For the text-containing cell, return its midpoint in [x, y] coordinate format. 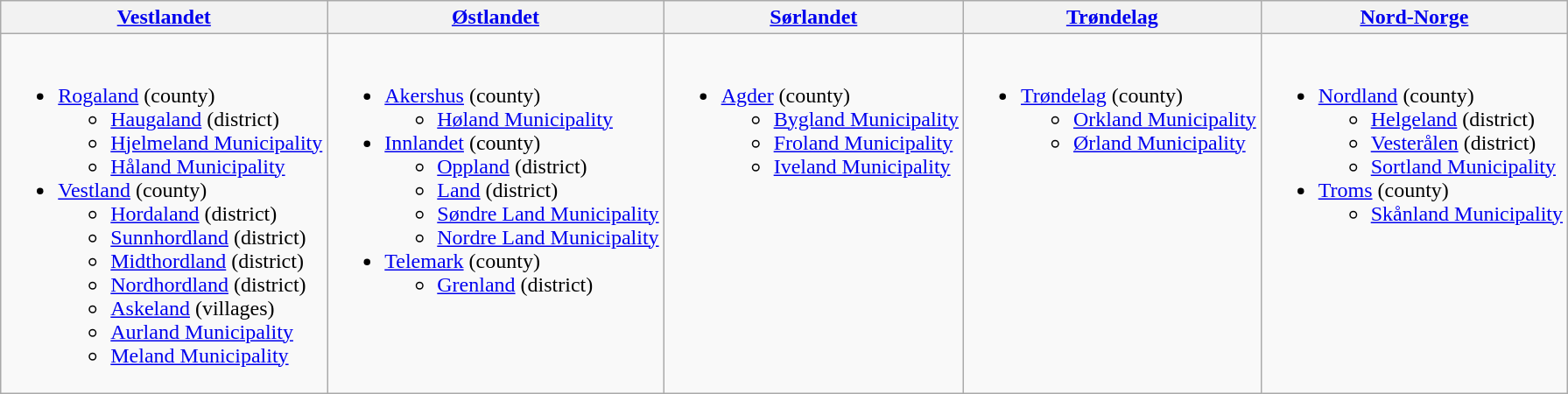
Nordland (county)Helgeland (district)Vesterålen (district)Sortland MunicipalityTroms (county)Skånland Municipality [1414, 214]
Sørlandet [813, 18]
Trøndelag (county)Orkland MunicipalityØrland Municipality [1112, 214]
Østlandet [496, 18]
Agder (county)Bygland MunicipalityFroland MunicipalityIveland Municipality [813, 214]
Vestlandet [165, 18]
Nord-Norge [1414, 18]
Trøndelag [1112, 18]
